Find where the given text appears and provide that cell's center as [X, Y] coordinate. 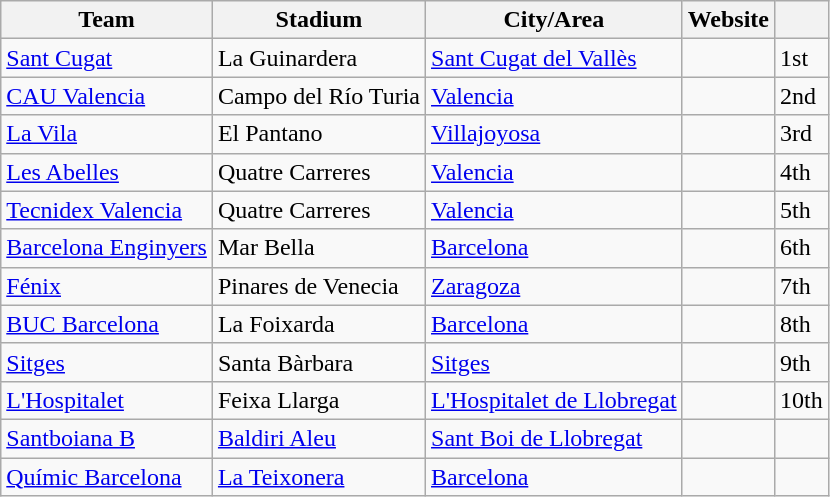
La Guinardera [318, 58]
9th [802, 362]
La Vila [107, 134]
L'Hospitalet [107, 400]
8th [802, 324]
City/Area [554, 20]
Tecnidex Valencia [107, 210]
Pinares de Venecia [318, 286]
10th [802, 400]
5th [802, 210]
Zaragoza [554, 286]
Les Abelles [107, 172]
Stadium [318, 20]
Campo del Río Turia [318, 96]
Sant Cugat [107, 58]
7th [802, 286]
Baldiri Aleu [318, 438]
Mar Bella [318, 248]
Sant Boi de Llobregat [554, 438]
L'Hospitalet de Llobregat [554, 400]
CAU Valencia [107, 96]
La Foixarda [318, 324]
Website [728, 20]
6th [802, 248]
Villajoyosa [554, 134]
Sant Cugat del Vallès [554, 58]
2nd [802, 96]
1st [802, 58]
Team [107, 20]
BUC Barcelona [107, 324]
3rd [802, 134]
4th [802, 172]
Feixa Llarga [318, 400]
Fénix [107, 286]
El Pantano [318, 134]
La Teixonera [318, 477]
Químic Barcelona [107, 477]
Barcelona Enginyers [107, 248]
Santboiana B [107, 438]
Santa Bàrbara [318, 362]
